Find where the given text appears and provide that cell's center as [x, y] coordinate. 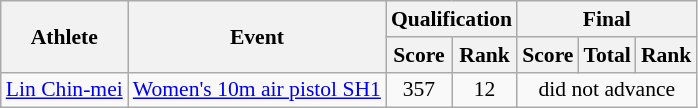
Final [606, 19]
Qualification [452, 19]
Total [606, 55]
Women's 10m air pistol SH1 [257, 90]
did not advance [606, 90]
Lin Chin-mei [64, 90]
357 [419, 90]
12 [484, 90]
Athlete [64, 36]
Event [257, 36]
